Capture the cell that displays the provided text and extract its [X, Y] central coordinate. 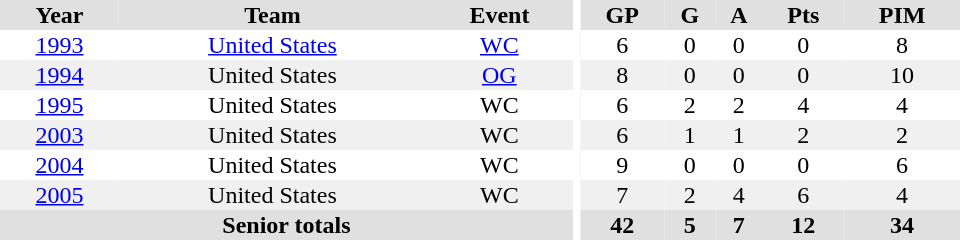
Pts [804, 15]
Event [500, 15]
12 [804, 225]
1993 [60, 45]
2003 [60, 135]
34 [902, 225]
2005 [60, 195]
2004 [60, 165]
Senior totals [286, 225]
Team [272, 15]
42 [622, 225]
PIM [902, 15]
OG [500, 75]
G [690, 15]
A [738, 15]
9 [622, 165]
GP [622, 15]
10 [902, 75]
1995 [60, 105]
5 [690, 225]
1994 [60, 75]
Year [60, 15]
